Extract the [X, Y] coordinate from the center of the cell holding the provided text.  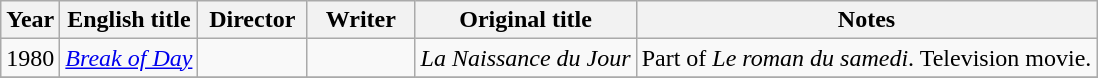
Original title [526, 20]
1980 [30, 58]
Director [252, 20]
Part of Le roman du samedi. Television movie. [866, 58]
La Naissance du Jour [526, 58]
Notes [866, 20]
Year [30, 20]
Writer [362, 20]
English title [129, 20]
Break of Day [129, 58]
